Scan for the cell matching the given text and deliver its (X, Y) coordinate at center. 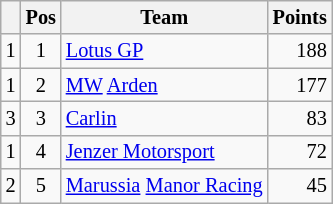
45 (300, 186)
83 (300, 118)
5 (41, 186)
MW Arden (164, 85)
188 (300, 51)
Pos (41, 17)
72 (300, 152)
Marussia Manor Racing (164, 186)
Jenzer Motorsport (164, 152)
Carlin (164, 118)
4 (41, 152)
Team (164, 17)
Points (300, 17)
Lotus GP (164, 51)
177 (300, 85)
